Return the [X, Y] coordinate for the center point of the cell that contains the specified text.  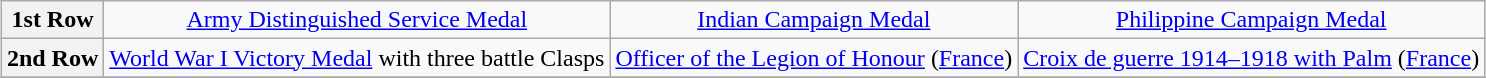
2nd Row [52, 58]
Indian Campaign Medal [814, 20]
Officer of the Legion of Honour (France) [814, 58]
1st Row [52, 20]
Croix de guerre 1914–1918 with Palm (France) [1252, 58]
Army Distinguished Service Medal [357, 20]
Philippine Campaign Medal [1252, 20]
World War I Victory Medal with three battle Clasps [357, 58]
